Detect which cell encompasses the target text, then output its [x, y] center coordinate. 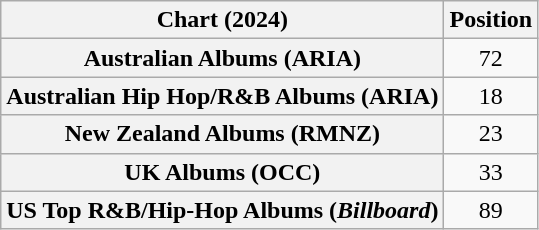
Position [491, 20]
UK Albums (OCC) [222, 172]
89 [491, 210]
33 [491, 172]
New Zealand Albums (RMNZ) [222, 134]
23 [491, 134]
18 [491, 96]
Australian Albums (ARIA) [222, 58]
Australian Hip Hop/R&B Albums (ARIA) [222, 96]
Chart (2024) [222, 20]
US Top R&B/Hip-Hop Albums (Billboard) [222, 210]
72 [491, 58]
